Search for the cell housing the specified text and yield its (X, Y) center coordinate. 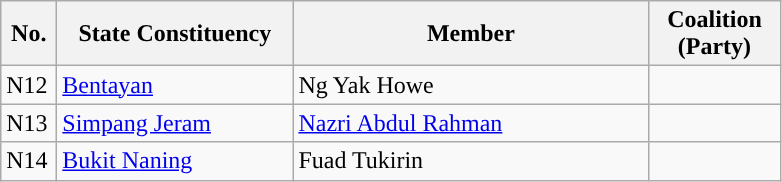
Member (471, 34)
Nazri Abdul Rahman (471, 123)
Bentayan (175, 85)
Bukit Naning (175, 161)
Coalition (Party) (714, 34)
Fuad Tukirin (471, 161)
Ng Yak Howe (471, 85)
State Constituency (175, 34)
N12 (29, 85)
No. (29, 34)
N13 (29, 123)
N14 (29, 161)
Simpang Jeram (175, 123)
